Output the [x, y] coordinate of the center of the cell containing the given text.  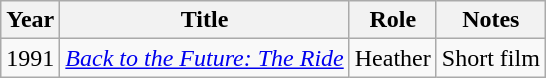
Notes [490, 20]
1991 [30, 58]
Role [392, 20]
Year [30, 20]
Short film [490, 58]
Heather [392, 58]
Title [204, 20]
Back to the Future: The Ride [204, 58]
